Provide the [X, Y] coordinate of the cell's center where the given text is located.  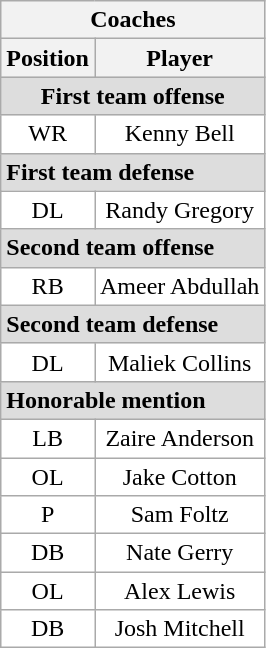
WR [48, 134]
Kenny Bell [179, 134]
Coaches [133, 20]
Second team defense [133, 324]
Ameer Abdullah [179, 286]
First team defense [133, 172]
LB [48, 438]
Player [179, 58]
RB [48, 286]
Second team offense [133, 248]
Nate Gerry [179, 553]
Jake Cotton [179, 477]
Position [48, 58]
Sam Foltz [179, 515]
Alex Lewis [179, 591]
Randy Gregory [179, 210]
Zaire Anderson [179, 438]
P [48, 515]
Honorable mention [133, 400]
Maliek Collins [179, 362]
Josh Mitchell [179, 629]
First team offense [133, 96]
